Return the [X, Y] coordinate for the center point of the cell that contains the specified text.  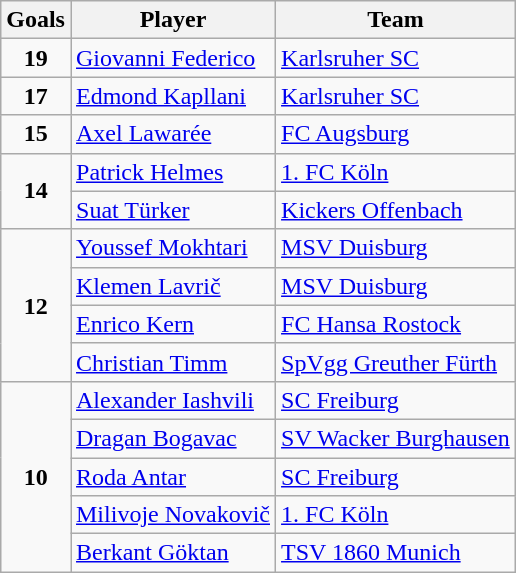
17 [36, 96]
Player [172, 20]
Patrick Helmes [172, 172]
Suat Türker [172, 210]
Dragan Bogavac [172, 438]
Youssef Mokhtari [172, 248]
19 [36, 58]
Milivoje Novakovič [172, 515]
14 [36, 191]
Alexander Iashvili [172, 400]
SV Wacker Burghausen [396, 438]
Kickers Offenbach [396, 210]
Team [396, 20]
Axel Lawarée [172, 134]
Edmond Kapllani [172, 96]
Roda Antar [172, 477]
15 [36, 134]
SpVgg Greuther Fürth [396, 362]
Giovanni Federico [172, 58]
Berkant Göktan [172, 553]
Goals [36, 20]
FC Hansa Rostock [396, 324]
10 [36, 476]
12 [36, 305]
Enrico Kern [172, 324]
Christian Timm [172, 362]
FC Augsburg [396, 134]
Klemen Lavrič [172, 286]
TSV 1860 Munich [396, 553]
